Search for the cell housing the specified text and yield its (x, y) center coordinate. 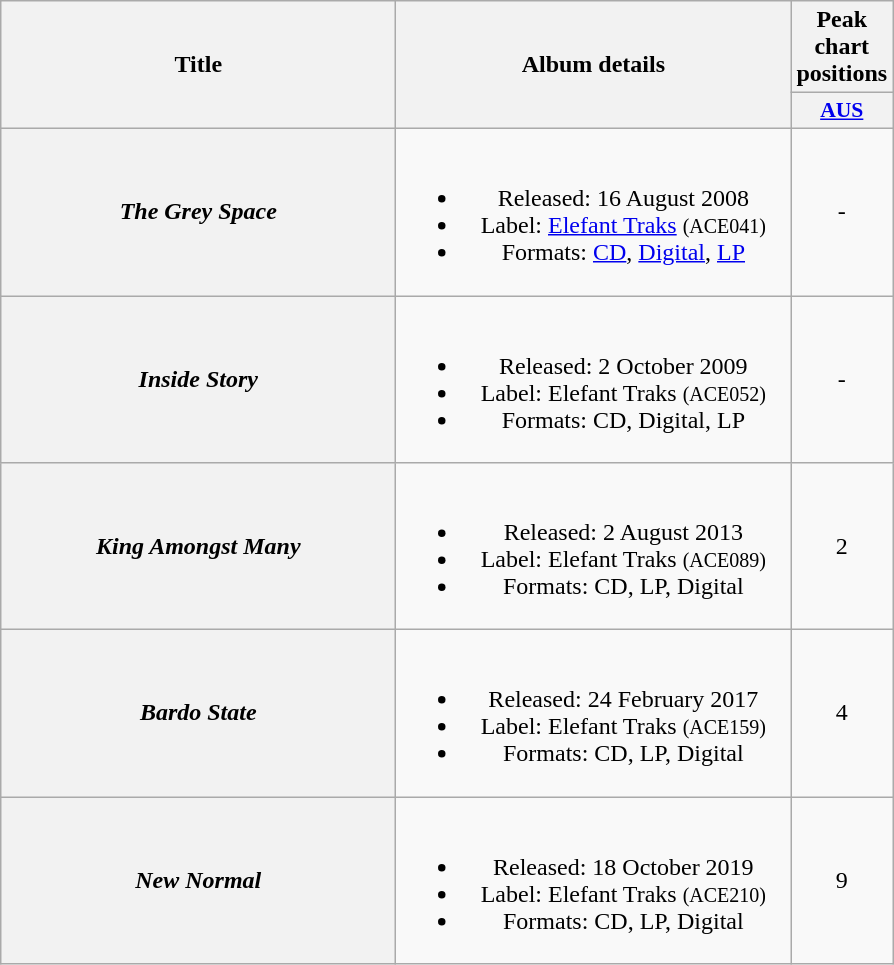
Peak chart positions (842, 47)
Bardo State (198, 714)
Released: 2 October 2009Label: Elefant Traks (ACE052)Formats: CD, Digital, LP (594, 380)
4 (842, 714)
Released: 16 August 2008Label: Elefant Traks (ACE041)Formats: CD, Digital, LP (594, 212)
Inside Story (198, 380)
9 (842, 880)
AUS (842, 111)
New Normal (198, 880)
Released: 18 October 2019Label: Elefant Traks (ACE210)Formats: CD, LP, Digital (594, 880)
2 (842, 546)
The Grey Space (198, 212)
Released: 24 February 2017Label: Elefant Traks (ACE159)Formats: CD, LP, Digital (594, 714)
King Amongst Many (198, 546)
Released: 2 August 2013Label: Elefant Traks (ACE089)Formats: CD, LP, Digital (594, 546)
Album details (594, 65)
Title (198, 65)
